Capture the cell that displays the provided text and extract its [x, y] central coordinate. 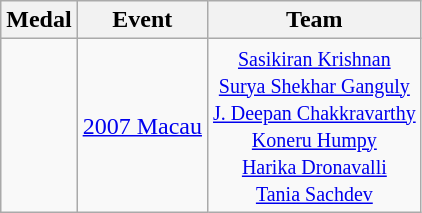
Sasikiran KrishnanSurya Shekhar GangulyJ. Deepan ChakkravarthyKoneru HumpyHarika DronavalliTania Sachdev [314, 126]
Team [314, 20]
2007 Macau [142, 126]
Medal [39, 20]
Event [142, 20]
